Find where the given text appears and provide that cell's center as (X, Y) coordinate. 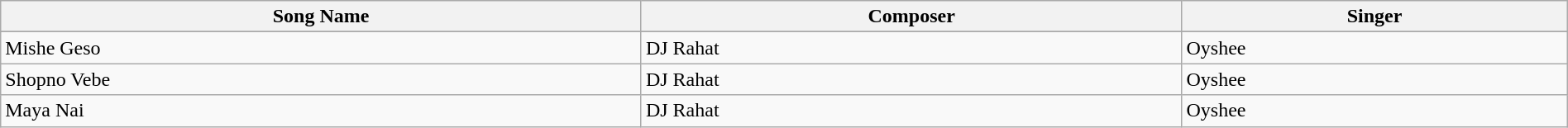
Singer (1374, 17)
Song Name (321, 17)
Shopno Vebe (321, 79)
Maya Nai (321, 111)
Mishe Geso (321, 48)
Composer (911, 17)
